For the text-containing cell, return its midpoint in [x, y] coordinate format. 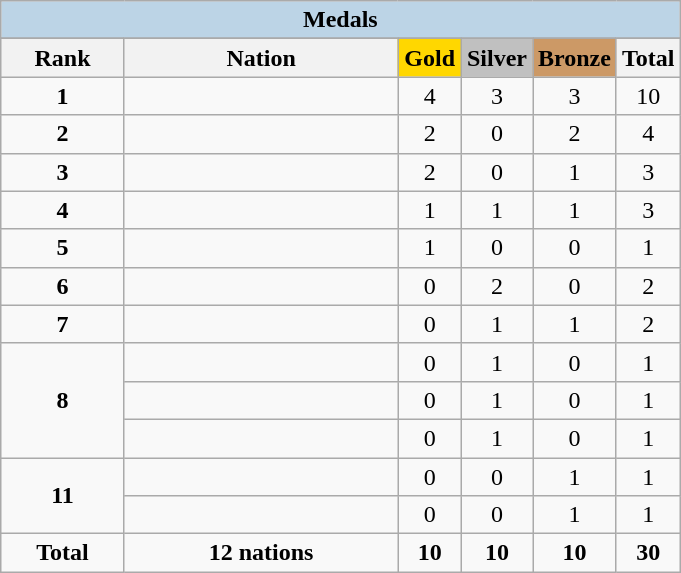
7 [63, 324]
Rank [63, 58]
Gold [430, 58]
Nation [261, 58]
12 nations [261, 553]
8 [63, 400]
5 [63, 248]
Medals [340, 20]
6 [63, 286]
30 [648, 553]
Silver [496, 58]
Bronze [574, 58]
11 [63, 496]
